Return the (X, Y) coordinate for the center point of the cell that contains the specified text.  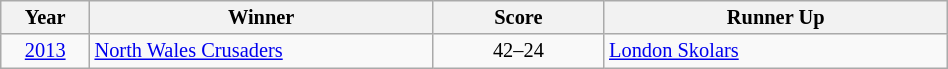
Score (519, 17)
Winner (262, 17)
2013 (46, 51)
London Skolars (776, 51)
North Wales Crusaders (262, 51)
42–24 (519, 51)
Runner Up (776, 17)
Year (46, 17)
